From the cell containing the given text, extract its center point as [x, y] coordinate. 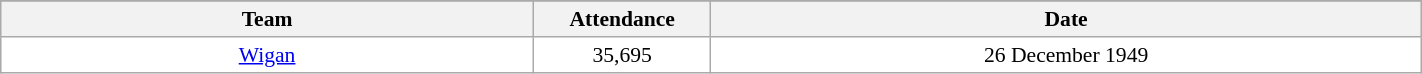
26 December 1949 [1066, 55]
Date [1066, 19]
35,695 [622, 55]
Attendance [622, 19]
Wigan [268, 55]
Team [268, 19]
